Detect which cell encompasses the target text, then output its (X, Y) center coordinate. 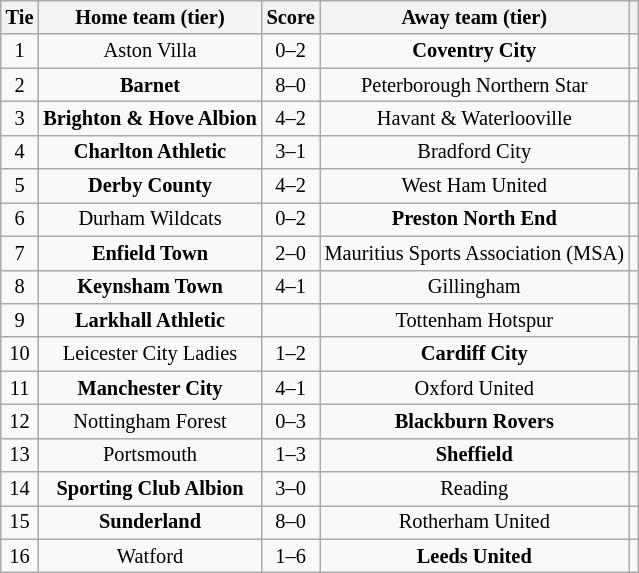
4 (20, 152)
Cardiff City (474, 354)
12 (20, 421)
Bradford City (474, 152)
10 (20, 354)
14 (20, 489)
Home team (tier) (150, 17)
Barnet (150, 85)
Enfield Town (150, 253)
0–3 (291, 421)
5 (20, 186)
Aston Villa (150, 51)
Watford (150, 556)
Gillingham (474, 287)
9 (20, 320)
Coventry City (474, 51)
3 (20, 118)
15 (20, 522)
2 (20, 85)
Durham Wildcats (150, 219)
Portsmouth (150, 455)
11 (20, 388)
Tottenham Hotspur (474, 320)
Havant & Waterlooville (474, 118)
Sporting Club Albion (150, 489)
Manchester City (150, 388)
Peterborough Northern Star (474, 85)
Nottingham Forest (150, 421)
3–0 (291, 489)
Sheffield (474, 455)
Reading (474, 489)
Charlton Athletic (150, 152)
Away team (tier) (474, 17)
Leeds United (474, 556)
1 (20, 51)
16 (20, 556)
Keynsham Town (150, 287)
Tie (20, 17)
Preston North End (474, 219)
Blackburn Rovers (474, 421)
Brighton & Hove Albion (150, 118)
1–6 (291, 556)
Derby County (150, 186)
7 (20, 253)
West Ham United (474, 186)
1–3 (291, 455)
Score (291, 17)
1–2 (291, 354)
6 (20, 219)
Leicester City Ladies (150, 354)
13 (20, 455)
Mauritius Sports Association (MSA) (474, 253)
2–0 (291, 253)
Larkhall Athletic (150, 320)
3–1 (291, 152)
Sunderland (150, 522)
Rotherham United (474, 522)
Oxford United (474, 388)
8 (20, 287)
